Return (X, Y) of the center of cell containing provided text 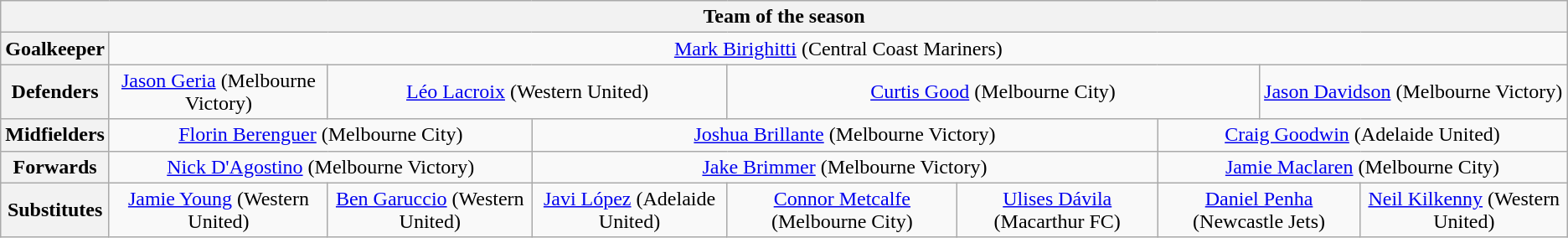
Goalkeeper (55, 49)
Craig Goodwin (Adelaide United) (1362, 135)
Neil Kilkenny (Western United) (1464, 210)
Defenders (55, 92)
Jake Brimmer (Melbourne Victory) (844, 167)
Mark Birighitti (Central Coast Mariners) (838, 49)
Substitutes (55, 210)
Jason Geria (Melbourne Victory) (218, 92)
Florin Berenguer (Melbourne City) (320, 135)
Midfielders (55, 135)
Jamie Maclaren (Melbourne City) (1362, 167)
Ulises Dávila (Macarthur FC) (1057, 210)
Jamie Young (Western United) (218, 210)
Jason Davidson (Melbourne Victory) (1413, 92)
Forwards (55, 167)
Joshua Brillante (Melbourne Victory) (844, 135)
Javi López (Adelaide United) (630, 210)
Ben Garuccio (Western United) (430, 210)
Team of the season (784, 17)
Daniel Penha (Newcastle Jets) (1260, 210)
Nick D'Agostino (Melbourne Victory) (320, 167)
Curtis Good (Melbourne City) (993, 92)
Connor Metcalfe (Melbourne City) (843, 210)
Léo Lacroix (Western United) (527, 92)
